Identify which cell holds the provided text, then report its (x, y) central coordinate. 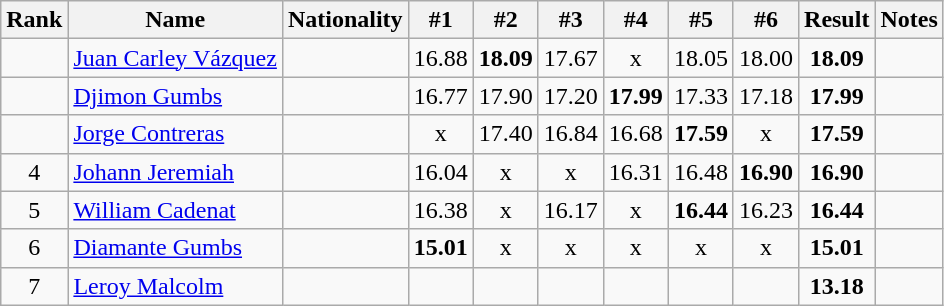
Rank (34, 20)
#4 (636, 20)
16.23 (766, 210)
William Cadenat (176, 210)
#2 (506, 20)
18.00 (766, 58)
Notes (909, 20)
16.88 (440, 58)
Leroy Malcolm (176, 286)
Diamante Gumbs (176, 248)
6 (34, 248)
Johann Jeremiah (176, 172)
Juan Carley Vázquez (176, 58)
16.31 (636, 172)
17.40 (506, 134)
13.18 (837, 286)
Jorge Contreras (176, 134)
17.20 (570, 96)
#5 (700, 20)
Result (837, 20)
17.33 (700, 96)
#6 (766, 20)
16.68 (636, 134)
16.38 (440, 210)
#1 (440, 20)
16.48 (700, 172)
Name (176, 20)
17.67 (570, 58)
16.17 (570, 210)
16.04 (440, 172)
Nationality (345, 20)
17.18 (766, 96)
Djimon Gumbs (176, 96)
5 (34, 210)
4 (34, 172)
17.90 (506, 96)
#3 (570, 20)
7 (34, 286)
18.05 (700, 58)
16.77 (440, 96)
16.84 (570, 134)
